Provide the [x, y] coordinate of the cell's center where the given text is located.  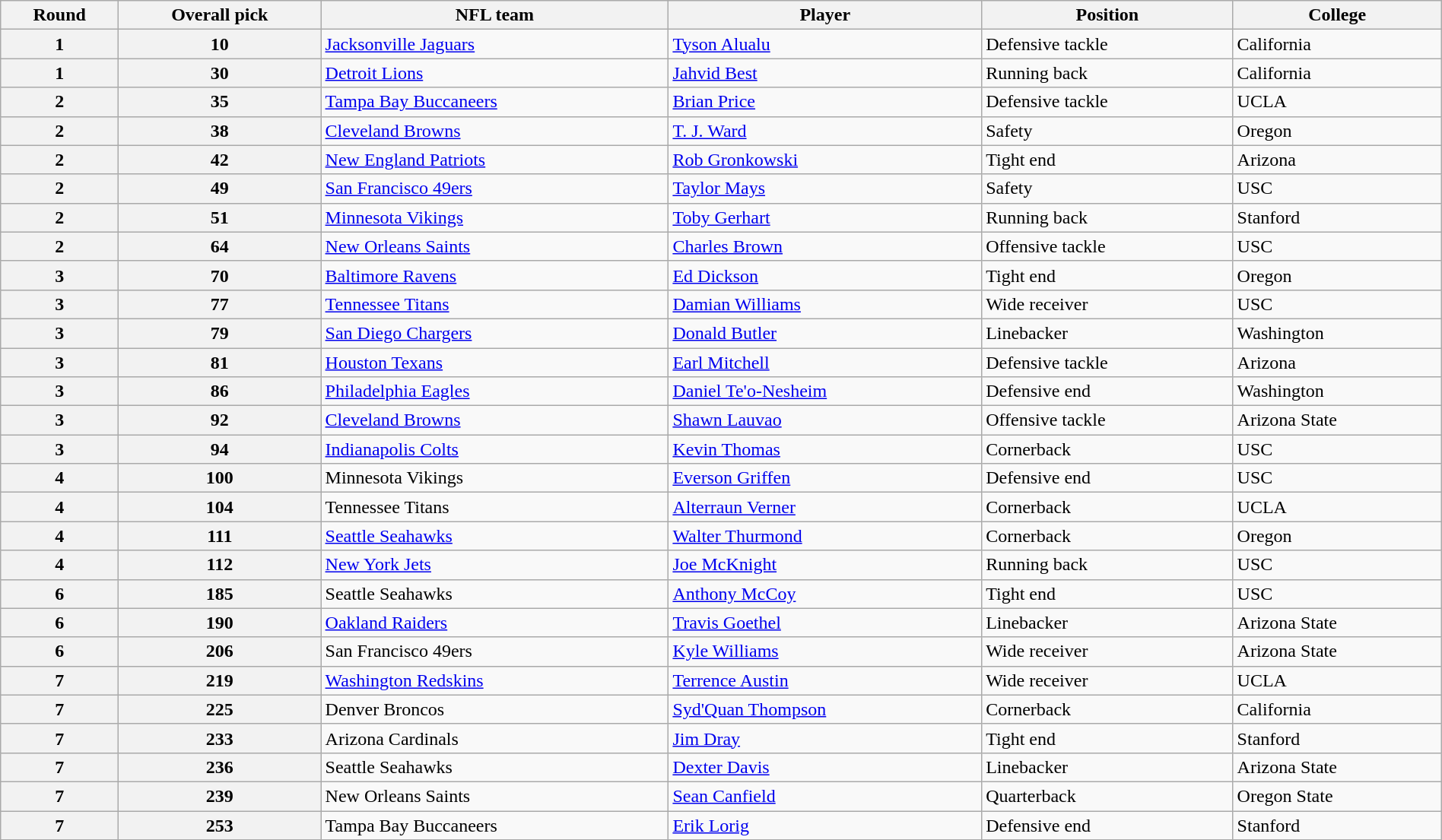
Baltimore Ravens [494, 275]
Travis Goethel [825, 623]
104 [220, 507]
Oregon State [1337, 796]
94 [220, 449]
Damian Williams [825, 304]
Alterraun Verner [825, 507]
111 [220, 536]
T. J. Ward [825, 131]
77 [220, 304]
Overall pick [220, 15]
239 [220, 796]
219 [220, 680]
92 [220, 420]
Jim Dray [825, 738]
Denver Broncos [494, 709]
Syd'Quan Thompson [825, 709]
225 [220, 709]
Detroit Lions [494, 73]
Anthony McCoy [825, 594]
42 [220, 160]
Daniel Te'o-Nesheim [825, 391]
236 [220, 767]
Ed Dickson [825, 275]
253 [220, 825]
100 [220, 478]
Terrence Austin [825, 680]
Dexter Davis [825, 767]
Jahvid Best [825, 73]
Kyle Williams [825, 651]
College [1337, 15]
Charles Brown [825, 246]
Sean Canfield [825, 796]
79 [220, 333]
Earl Mitchell [825, 363]
70 [220, 275]
112 [220, 565]
Jacksonville Jaguars [494, 44]
Taylor Mays [825, 189]
Donald Butler [825, 333]
Brian Price [825, 102]
Player [825, 15]
New England Patriots [494, 160]
49 [220, 189]
206 [220, 651]
86 [220, 391]
Joe McKnight [825, 565]
10 [220, 44]
30 [220, 73]
35 [220, 102]
Shawn Lauvao [825, 420]
190 [220, 623]
Round [59, 15]
NFL team [494, 15]
Rob Gronkowski [825, 160]
Philadelphia Eagles [494, 391]
Erik Lorig [825, 825]
Quarterback [1107, 796]
Arizona Cardinals [494, 738]
51 [220, 217]
Tyson Alualu [825, 44]
38 [220, 131]
Houston Texans [494, 363]
San Diego Chargers [494, 333]
64 [220, 246]
233 [220, 738]
New York Jets [494, 565]
185 [220, 594]
Oakland Raiders [494, 623]
Kevin Thomas [825, 449]
Everson Griffen [825, 478]
81 [220, 363]
Position [1107, 15]
Walter Thurmond [825, 536]
Washington Redskins [494, 680]
Indianapolis Colts [494, 449]
Toby Gerhart [825, 217]
